Provide the (x, y) coordinate of the cell's center where the given text is located.  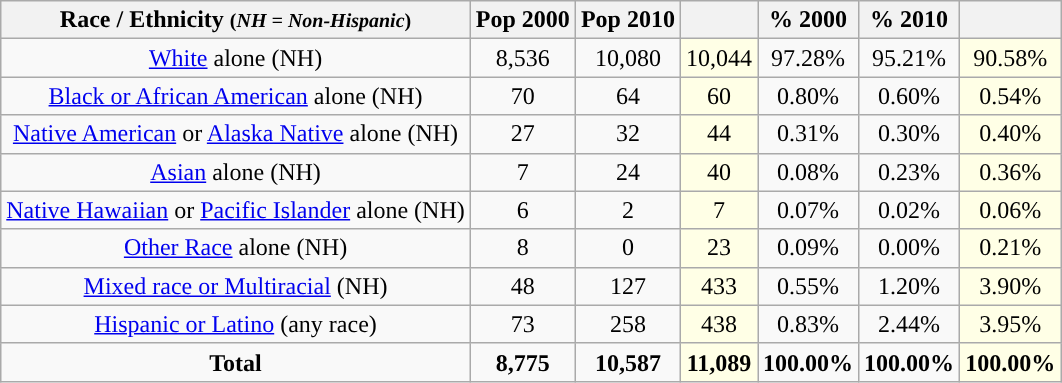
8 (522, 248)
% 2000 (808, 20)
Asian alone (NH) (236, 172)
Hispanic or Latino (any race) (236, 324)
438 (718, 324)
0.55% (808, 286)
0.06% (1010, 210)
0.30% (910, 134)
0.21% (1010, 248)
8,536 (522, 58)
Pop 2000 (522, 20)
6 (522, 210)
0.09% (808, 248)
10,587 (628, 362)
Race / Ethnicity (NH = Non-Hispanic) (236, 20)
27 (522, 134)
97.28% (808, 58)
0.54% (1010, 96)
Black or African American alone (NH) (236, 96)
258 (628, 324)
0.31% (808, 134)
1.20% (910, 286)
0.60% (910, 96)
0.40% (1010, 134)
Mixed race or Multiracial (NH) (236, 286)
44 (718, 134)
0.02% (910, 210)
23 (718, 248)
% 2010 (910, 20)
127 (628, 286)
40 (718, 172)
60 (718, 96)
10,044 (718, 58)
2 (628, 210)
Other Race alone (NH) (236, 248)
0.08% (808, 172)
8,775 (522, 362)
11,089 (718, 362)
0.83% (808, 324)
10,080 (628, 58)
433 (718, 286)
0.23% (910, 172)
95.21% (910, 58)
48 (522, 286)
Pop 2010 (628, 20)
0.00% (910, 248)
64 (628, 96)
Total (236, 362)
24 (628, 172)
73 (522, 324)
White alone (NH) (236, 58)
0.07% (808, 210)
90.58% (1010, 58)
3.95% (1010, 324)
70 (522, 96)
0.80% (808, 96)
0.36% (1010, 172)
Native American or Alaska Native alone (NH) (236, 134)
3.90% (1010, 286)
0 (628, 248)
Native Hawaiian or Pacific Islander alone (NH) (236, 210)
32 (628, 134)
2.44% (910, 324)
